Return [X, Y] of the center of cell containing provided text 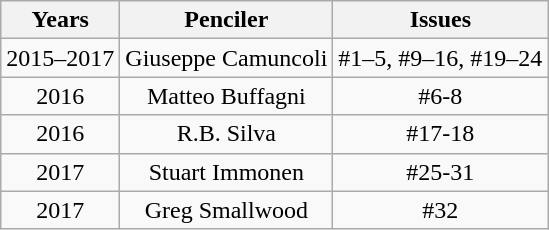
Issues [440, 20]
#25-31 [440, 172]
2015–2017 [60, 58]
#32 [440, 210]
#1–5, #9–16, #19–24 [440, 58]
Stuart Immonen [226, 172]
#17-18 [440, 134]
Matteo Buffagni [226, 96]
Years [60, 20]
Greg Smallwood [226, 210]
R.B. Silva [226, 134]
Penciler [226, 20]
#6-8 [440, 96]
Giuseppe Camuncoli [226, 58]
